Pinpoint the cell where the given text exists, returning its [x, y] midpoint coordinate. 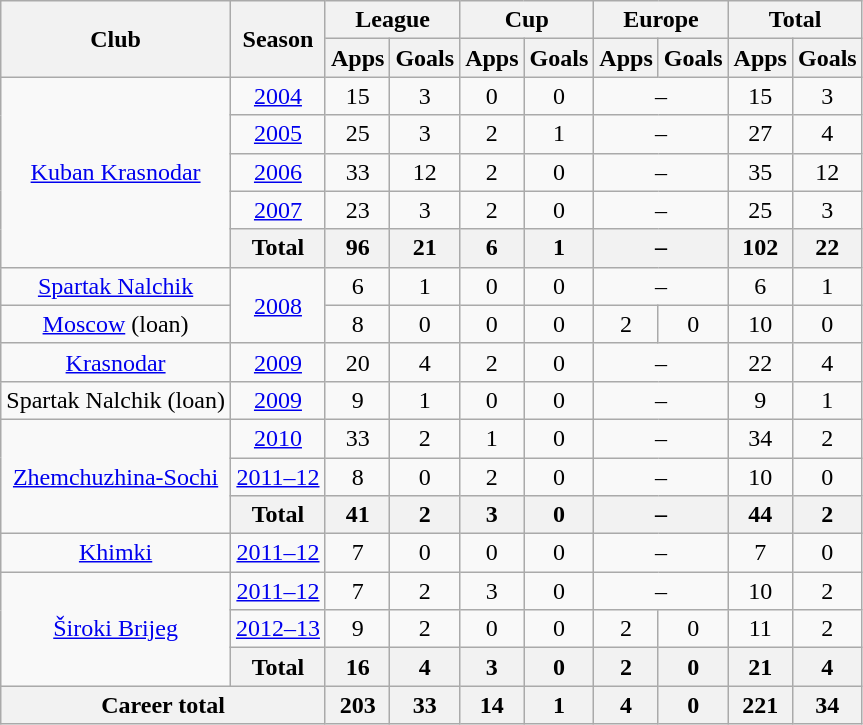
203 [357, 705]
2008 [278, 305]
Career total [164, 705]
Club [116, 39]
Kuban Krasnodar [116, 172]
Europe [661, 20]
14 [492, 705]
Spartak Nalchik [116, 286]
League [392, 20]
11 [760, 629]
35 [760, 172]
27 [760, 134]
96 [357, 248]
Cup [527, 20]
Season [278, 39]
2012–13 [278, 629]
102 [760, 248]
2005 [278, 134]
20 [357, 362]
Spartak Nalchik (loan) [116, 400]
16 [357, 667]
Zhemchuzhina-Sochi [116, 476]
Khimki [116, 553]
2006 [278, 172]
221 [760, 705]
2007 [278, 210]
2004 [278, 96]
Moscow (loan) [116, 324]
Krasnodar [116, 362]
2010 [278, 438]
44 [760, 515]
41 [357, 515]
23 [357, 210]
Široki Brijeg [116, 629]
